Pinpoint the cell where the given text exists, returning its [X, Y] midpoint coordinate. 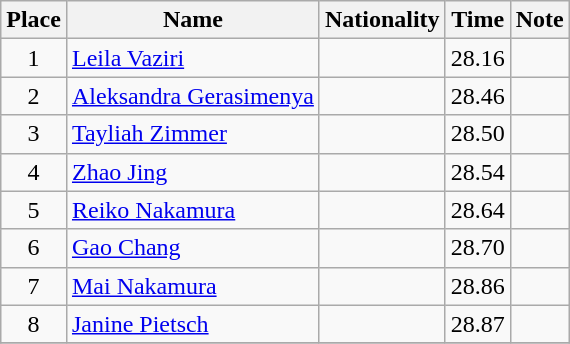
4 [34, 172]
28.86 [478, 286]
28.16 [478, 58]
Tayliah Zimmer [192, 134]
2 [34, 96]
6 [34, 248]
Zhao Jing [192, 172]
Note [540, 20]
28.87 [478, 324]
Time [478, 20]
28.46 [478, 96]
28.70 [478, 248]
Janine Pietsch [192, 324]
Mai Nakamura [192, 286]
5 [34, 210]
28.50 [478, 134]
Name [192, 20]
1 [34, 58]
Aleksandra Gerasimenya [192, 96]
28.64 [478, 210]
Place [34, 20]
Leila Vaziri [192, 58]
Nationality [382, 20]
7 [34, 286]
8 [34, 324]
28.54 [478, 172]
3 [34, 134]
Reiko Nakamura [192, 210]
Gao Chang [192, 248]
